Provide the (X, Y) coordinate of the cell's center where the given text is located.  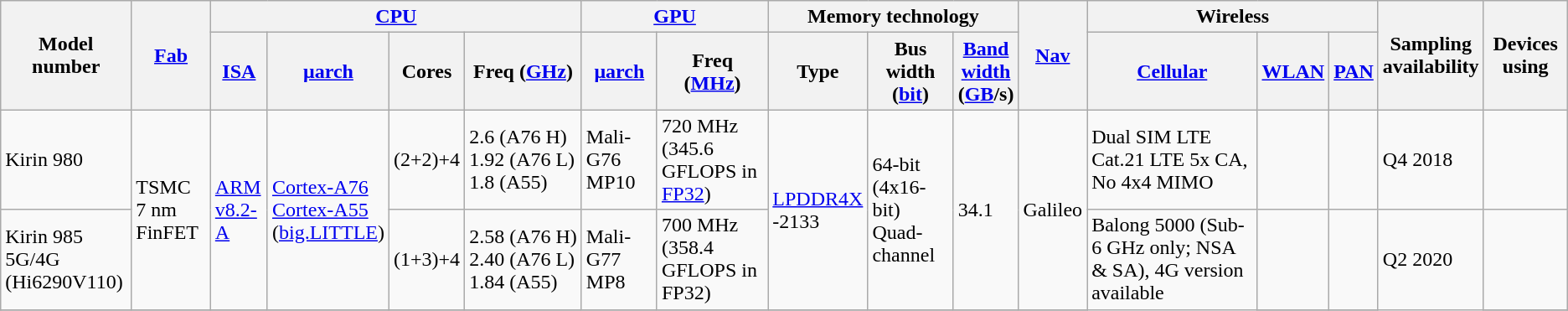
Cortex-A76 Cortex-A55 (big.LITTLE) (328, 210)
Freq (GHz) (524, 71)
Kirin 985 5G/4G (Hi6290V110) (66, 260)
Cores (426, 71)
2.58 (A76 H)2.40 (A76 L)1.84 (A55) (524, 260)
Bus width (bit) (910, 71)
Nav (1053, 55)
720 MHz(345.6 GFLOPS in FP32) (712, 159)
64-bit (4x16-bit) Quad-channel (910, 210)
Mali-G77 MP8 (619, 260)
Q2 2020 (1431, 260)
2.6 (A76 H)1.92 (A76 L)1.8 (A55) (524, 159)
Fab (171, 55)
WLAN (1293, 71)
Devices using (1525, 55)
(2+2)+4 (426, 159)
CPU (395, 17)
Cellular (1173, 71)
Memory technology (893, 17)
34.1 (986, 210)
TSMC 7 nm FinFET (171, 210)
Bandwidth (GB/s) (986, 71)
Mali-G76 MP10 (619, 159)
Wireless (1233, 17)
Freq (MHz) (712, 71)
(1+3)+4 (426, 260)
Kirin 980 (66, 159)
PAN (1354, 71)
Model number (66, 55)
Q4 2018 (1431, 159)
700 MHz(358.4 GFLOPS in FP32) (712, 260)
ARMv8.2-A (239, 210)
Sampling availability (1431, 55)
Type (818, 71)
GPU (674, 17)
Dual SIM LTE Cat.21 LTE 5x CA, No 4x4 MIMO (1173, 159)
Galileo (1053, 210)
ISA (239, 71)
LPDDR4X-2133 (818, 210)
Balong 5000 (Sub-6 GHz only; NSA & SA), 4G version available (1173, 260)
